For the text-containing cell, return its midpoint in (X, Y) coordinate format. 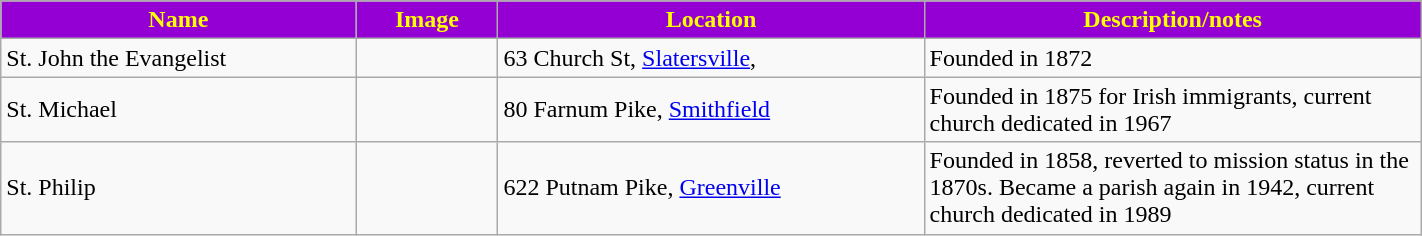
Image (427, 20)
St. John the Evangelist (178, 58)
Location (711, 20)
Founded in 1875 for Irish immigrants, current church dedicated in 1967 (1172, 110)
Name (178, 20)
80 Farnum Pike, Smithfield (711, 110)
Founded in 1872 (1172, 58)
Description/notes (1172, 20)
63 Church St, Slatersville, (711, 58)
St. Michael (178, 110)
St. Philip (178, 188)
Founded in 1858, reverted to mission status in the 1870s. Became a parish again in 1942, current church dedicated in 1989 (1172, 188)
622 Putnam Pike, Greenville (711, 188)
